Capture the cell that displays the provided text and extract its (X, Y) central coordinate. 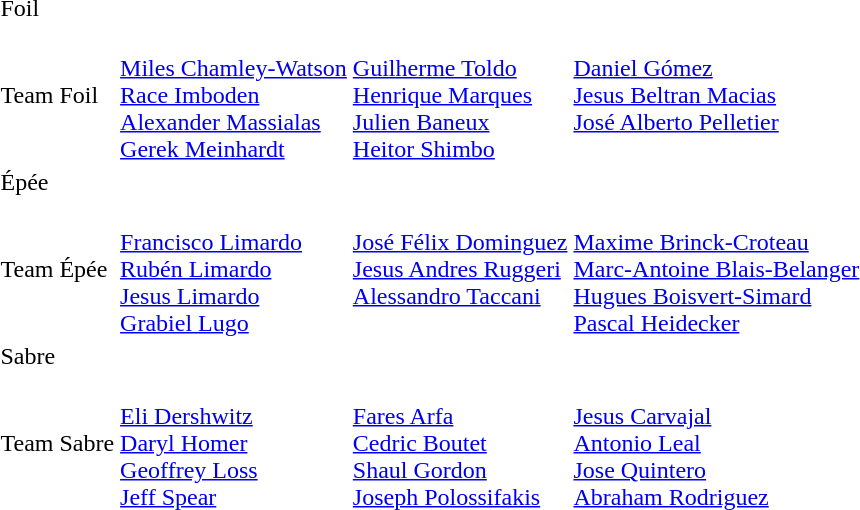
Guilherme ToldoHenrique MarquesJulien BaneuxHeitor Shimbo (460, 95)
Miles Chamley-WatsonRace ImbodenAlexander MassialasGerek Meinhardt (234, 95)
José Félix DominguezJesus Andres RuggeriAlessandro Taccani (460, 269)
Francisco LimardoRubén LimardoJesus LimardoGrabiel Lugo (234, 269)
